Identify which cell holds the provided text, then report its (x, y) central coordinate. 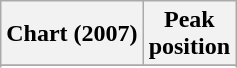
Chart (2007) (72, 34)
Peakposition (189, 34)
